Locate the cell with the specified text and output its (x, y) center coordinate. 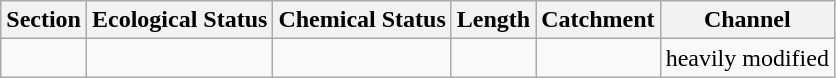
Ecological Status (179, 20)
Catchment (598, 20)
Chemical Status (362, 20)
heavily modified (747, 58)
Length (493, 20)
Channel (747, 20)
Section (44, 20)
